Search for the cell housing the specified text and yield its (x, y) center coordinate. 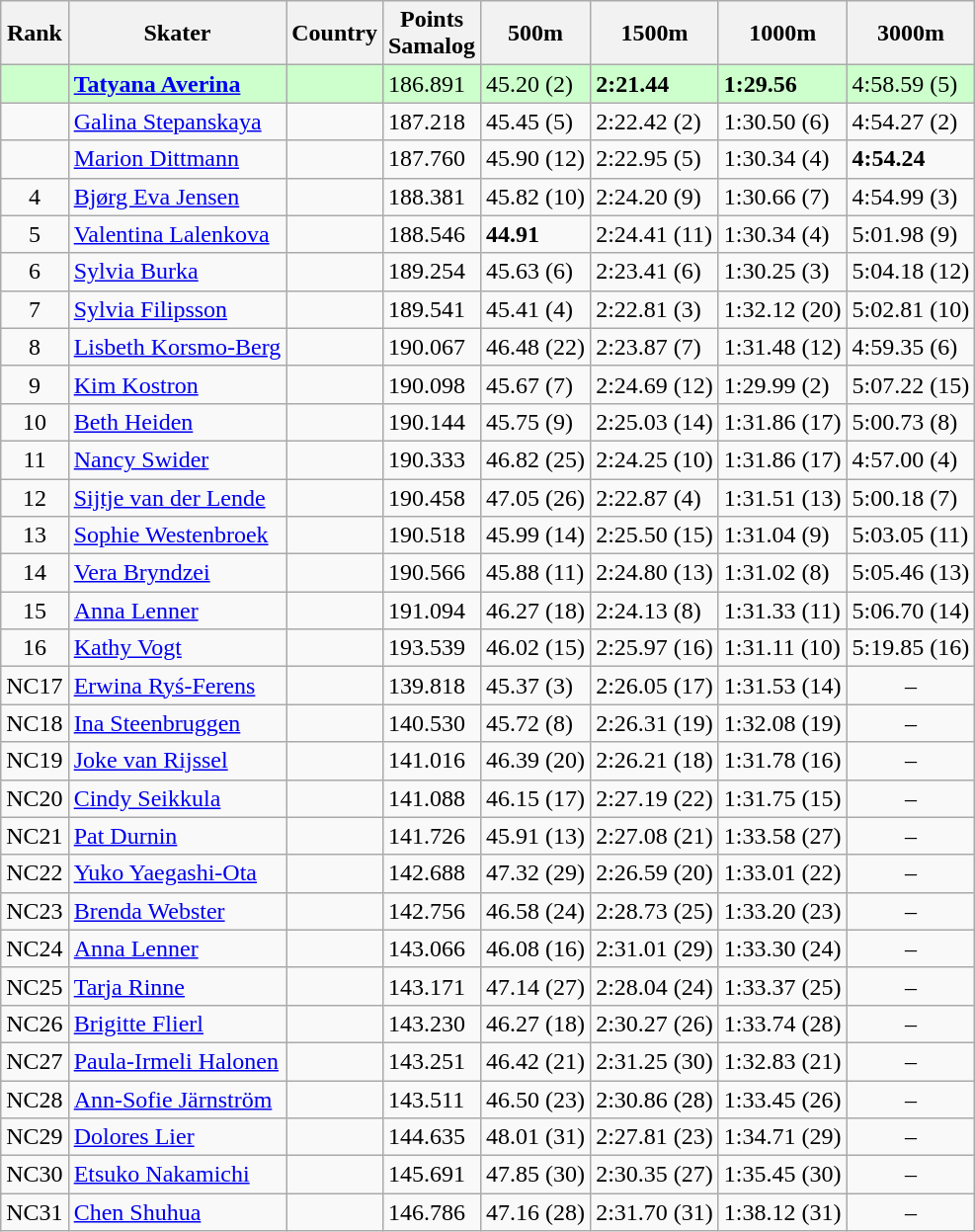
NC21 (35, 836)
190.333 (431, 459)
1:31.75 (15) (782, 798)
2:31.25 (30) (655, 1061)
5:07.22 (15) (911, 384)
46.39 (20) (535, 761)
5:03.05 (11) (911, 535)
4:57.00 (4) (911, 459)
Sophie Westenbroek (178, 535)
1:33.45 (26) (782, 1100)
2:31.01 (29) (655, 948)
NC18 (35, 723)
1:31.53 (14) (782, 686)
2:26.59 (20) (655, 873)
186.891 (431, 84)
191.094 (431, 611)
Sylvia Burka (178, 272)
2:22.87 (4) (655, 497)
2:22.95 (5) (655, 159)
188.546 (431, 234)
14 (35, 573)
189.541 (431, 309)
6 (35, 272)
45.82 (10) (535, 197)
NC30 (35, 1175)
188.381 (431, 197)
1500m (655, 34)
145.691 (431, 1175)
1:33.20 (23) (782, 911)
Joke van Rijssel (178, 761)
46.48 (22) (535, 347)
141.088 (431, 798)
140.530 (431, 723)
13 (35, 535)
2:25.50 (15) (655, 535)
5:19.85 (16) (911, 648)
Lisbeth Korsmo-Berg (178, 347)
Paula-Irmeli Halonen (178, 1061)
143.230 (431, 1024)
1:31.48 (12) (782, 347)
1:29.56 (782, 84)
47.32 (29) (535, 873)
Ann-Sofie Järnström (178, 1100)
NC31 (35, 1212)
2:28.04 (24) (655, 986)
2:30.27 (26) (655, 1024)
Marion Dittmann (178, 159)
190.144 (431, 422)
139.818 (431, 686)
4 (35, 197)
1:32.08 (19) (782, 723)
1:31.51 (13) (782, 497)
2:26.21 (18) (655, 761)
2:30.35 (27) (655, 1175)
5:06.70 (14) (911, 611)
45.75 (9) (535, 422)
46.15 (17) (535, 798)
NC17 (35, 686)
Sylvia Filipsson (178, 309)
Country (335, 34)
5:00.18 (7) (911, 497)
1:33.01 (22) (782, 873)
142.688 (431, 873)
Valentina Lalenkova (178, 234)
45.88 (11) (535, 573)
5:05.46 (13) (911, 573)
45.41 (4) (535, 309)
46.42 (21) (535, 1061)
4:59.35 (6) (911, 347)
Galina Stepanskaya (178, 122)
Ina Steenbruggen (178, 723)
190.098 (431, 384)
193.539 (431, 648)
1:38.12 (31) (782, 1212)
141.726 (431, 836)
Skater (178, 34)
NC24 (35, 948)
2:24.41 (11) (655, 234)
2:23.87 (7) (655, 347)
45.67 (7) (535, 384)
Brigitte Flierl (178, 1024)
Points Samalog (431, 34)
NC29 (35, 1137)
47.16 (28) (535, 1212)
1:35.45 (30) (782, 1175)
10 (35, 422)
NC28 (35, 1100)
1:30.66 (7) (782, 197)
144.635 (431, 1137)
Nancy Swider (178, 459)
143.251 (431, 1061)
NC20 (35, 798)
NC25 (35, 986)
Kim Kostron (178, 384)
45.99 (14) (535, 535)
Pat Durnin (178, 836)
143.066 (431, 948)
46.50 (23) (535, 1100)
Tarja Rinne (178, 986)
2:25.97 (16) (655, 648)
2:28.73 (25) (655, 911)
190.067 (431, 347)
47.85 (30) (535, 1175)
12 (35, 497)
46.58 (24) (535, 911)
5:04.18 (12) (911, 272)
Tatyana Averina (178, 84)
4:58.59 (5) (911, 84)
3000m (911, 34)
Cindy Seikkula (178, 798)
2:27.81 (23) (655, 1137)
Chen Shuhua (178, 1212)
47.14 (27) (535, 986)
141.016 (431, 761)
Beth Heiden (178, 422)
NC23 (35, 911)
143.511 (431, 1100)
1:33.37 (25) (782, 986)
187.218 (431, 122)
2:21.44 (655, 84)
190.458 (431, 497)
1:32.12 (20) (782, 309)
5:00.73 (8) (911, 422)
2:31.70 (31) (655, 1212)
5 (35, 234)
47.05 (26) (535, 497)
190.518 (431, 535)
1:31.04 (9) (782, 535)
1:30.25 (3) (782, 272)
143.171 (431, 986)
2:25.03 (14) (655, 422)
1:33.58 (27) (782, 836)
46.82 (25) (535, 459)
5:01.98 (9) (911, 234)
Etsuko Nakamichi (178, 1175)
Rank (35, 34)
Erwina Ryś-Ferens (178, 686)
2:23.41 (6) (655, 272)
1:33.30 (24) (782, 948)
2:24.25 (10) (655, 459)
2:22.42 (2) (655, 122)
2:30.86 (28) (655, 1100)
2:26.05 (17) (655, 686)
1:29.99 (2) (782, 384)
189.254 (431, 272)
9 (35, 384)
500m (535, 34)
45.63 (6) (535, 272)
1:31.33 (11) (782, 611)
45.45 (5) (535, 122)
8 (35, 347)
1:31.02 (8) (782, 573)
4:54.27 (2) (911, 122)
2:27.19 (22) (655, 798)
Sijtje van der Lende (178, 497)
2:24.20 (9) (655, 197)
5:02.81 (10) (911, 309)
1:31.78 (16) (782, 761)
Kathy Vogt (178, 648)
2:26.31 (19) (655, 723)
44.91 (535, 234)
48.01 (31) (535, 1137)
NC27 (35, 1061)
1:31.11 (10) (782, 648)
1:32.83 (21) (782, 1061)
1:33.74 (28) (782, 1024)
187.760 (431, 159)
45.20 (2) (535, 84)
NC19 (35, 761)
45.72 (8) (535, 723)
45.91 (13) (535, 836)
1000m (782, 34)
1:30.50 (6) (782, 122)
Bjørg Eva Jensen (178, 197)
15 (35, 611)
2:24.13 (8) (655, 611)
16 (35, 648)
4:54.99 (3) (911, 197)
4:54.24 (911, 159)
11 (35, 459)
Yuko Yaegashi-Ota (178, 873)
45.90 (12) (535, 159)
46.02 (15) (535, 648)
45.37 (3) (535, 686)
142.756 (431, 911)
2:24.80 (13) (655, 573)
7 (35, 309)
46.08 (16) (535, 948)
Dolores Lier (178, 1137)
NC22 (35, 873)
190.566 (431, 573)
2:24.69 (12) (655, 384)
2:22.81 (3) (655, 309)
NC26 (35, 1024)
Brenda Webster (178, 911)
Vera Bryndzei (178, 573)
146.786 (431, 1212)
1:34.71 (29) (782, 1137)
2:27.08 (21) (655, 836)
